Find where the given text appears and provide that cell's center as [x, y] coordinate. 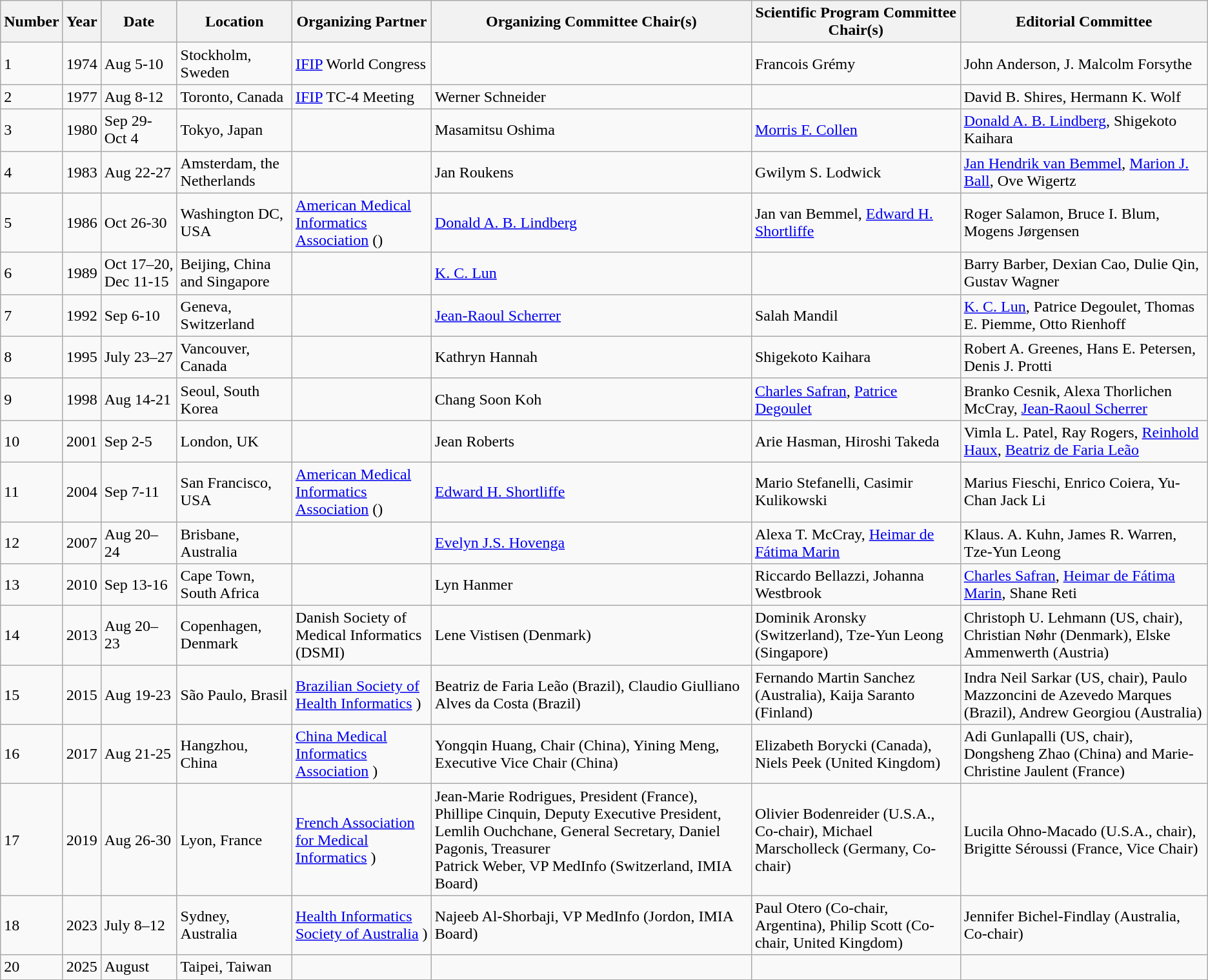
Sep 7-11 [139, 492]
Danish Society of Medical Informatics (DSMI) [361, 635]
Jennifer Bichel-Findlay (Australia, Co-chair) [1084, 925]
Adi Gunlapalli (US, chair), Dongsheng Zhao (China) and Marie-Christine Jaulent (France) [1084, 754]
Lucila Ohno-Macado (U.S.A., chair), Brigitte Séroussi (France, Vice Chair) [1084, 840]
6 [32, 274]
Charles Safran, Heimar de Fátima Marin, Shane Reti [1084, 585]
9 [32, 399]
Lene Vistisen (Denmark) [591, 635]
Chang Soon Koh [591, 399]
K. C. Lun, Patrice Degoulet, Thomas E. Piemme, Otto Rienhoff [1084, 315]
Date [139, 22]
2 [32, 97]
1992 [81, 315]
Arie Hasman, Hiroshi Takeda [856, 441]
2004 [81, 492]
Sydney, Australia [234, 925]
Brisbane, Australia [234, 542]
David B. Shires, Hermann K. Wolf [1084, 97]
Gwilym S. Lodwick [856, 172]
Vimla L. Patel, Ray Rogers, Reinhold Haux, Beatriz de Faria Leão [1084, 441]
7 [32, 315]
Beatriz de Faria Leão (Brazil), Claudio Giulliano Alves da Costa (Brazil) [591, 695]
Vancouver, Canada [234, 357]
Christoph U. Lehmann (US, chair), Christian Nøhr (Denmark), Elske Ammenwerth (Austria) [1084, 635]
Sep 6-10 [139, 315]
2007 [81, 542]
Elizabeth Borycki (Canada), Niels Peek (United Kingdom) [856, 754]
Editorial Committee [1084, 22]
Marius Fieschi, Enrico Coiera, Yu-Chan Jack Li [1084, 492]
Aug 20–23 [139, 635]
Location [234, 22]
July 8–12 [139, 925]
Jean-Raoul Scherrer [591, 315]
Seoul, South Korea [234, 399]
1998 [81, 399]
1974 [81, 63]
Aug 20–24 [139, 542]
16 [32, 754]
5 [32, 223]
1980 [81, 130]
Mario Stefanelli, Casimir Kulikowski [856, 492]
Najeeb Al-Shorbaji, VP MedInfo (Jordon, IMIA Board) [591, 925]
Aug 22-27 [139, 172]
Salah Mandil [856, 315]
2015 [81, 695]
11 [32, 492]
Health Informatics Society of Australia ) [361, 925]
Copenhagen, Denmark [234, 635]
Stockholm, Sweden [234, 63]
Aug 14-21 [139, 399]
K. C. Lun [591, 274]
3 [32, 130]
2019 [81, 840]
Washington DC, USA [234, 223]
Masamitsu Oshima [591, 130]
18 [32, 925]
Klaus. A. Kuhn, James R. Warren, Tze-Yun Leong [1084, 542]
Donald A. B. Lindberg [591, 223]
1 [32, 63]
1989 [81, 274]
Lyn Hanmer [591, 585]
Oct 17–20, Dec 11-15 [139, 274]
2001 [81, 441]
Barry Barber, Dexian Cao, Dulie Qin, Gustav Wagner [1084, 274]
Aug 21-25 [139, 754]
1986 [81, 223]
Taipei, Taiwan [234, 967]
17 [32, 840]
13 [32, 585]
10 [32, 441]
Organizing Partner [361, 22]
Shigekoto Kaihara [856, 357]
Edward H. Shortliffe [591, 492]
Indra Neil Sarkar (US, chair), Paulo Mazzoncini de Azevedo Marques (Brazil), Andrew Georgiou (Australia) [1084, 695]
Fernando Martin Sanchez (Australia), Kaija Saranto (Finland) [856, 695]
Aug 26-30 [139, 840]
20 [32, 967]
Alexa T. McCray, Heimar de Fátima Marin [856, 542]
Sep 13-16 [139, 585]
Werner Schneider [591, 97]
Hangzhou, China [234, 754]
Lyon, France [234, 840]
2025 [81, 967]
Toronto, Canada [234, 97]
Jan Hendrik van Bemmel, Marion J. Ball, Ove Wigertz [1084, 172]
2013 [81, 635]
Charles Safran, Patrice Degoulet [856, 399]
São Paulo, Brasil [234, 695]
Francois Grémy [856, 63]
1995 [81, 357]
Yongqin Huang, Chair (China), Yining Meng, Executive Vice Chair (China) [591, 754]
Tokyo, Japan [234, 130]
Paul Otero (Co-chair, Argentina), Philip Scott (Co-chair, United Kingdom) [856, 925]
2010 [81, 585]
Donald A. B. Lindberg, Shigekoto Kaihara [1084, 130]
IFIP TC-4 Meeting [361, 97]
Scientific Program Committee Chair(s) [856, 22]
Beijing, China and Singapore [234, 274]
12 [32, 542]
Aug 5-10 [139, 63]
French Association for Medical Informatics ) [361, 840]
15 [32, 695]
Branko Cesnik, Alexa Thorlichen McCray, Jean-Raoul Scherrer [1084, 399]
Jan Roukens [591, 172]
1977 [81, 97]
Evelyn J.S. Hovenga [591, 542]
Aug 19-23 [139, 695]
Robert A. Greenes, Hans E. Petersen, Denis J. Protti [1084, 357]
2017 [81, 754]
July 23–27 [139, 357]
IFIP World Congress [361, 63]
Geneva, Switzerland [234, 315]
Roger Salamon, Bruce I. Blum, Mogens Jørgensen [1084, 223]
Sep 2-5 [139, 441]
14 [32, 635]
Amsterdam, the Netherlands [234, 172]
China Medical Informatics Association ) [361, 754]
Jean Roberts [591, 441]
August [139, 967]
1983 [81, 172]
John Anderson, J. Malcolm Forsythe [1084, 63]
Oct 26-30 [139, 223]
Number [32, 22]
Dominik Aronsky (Switzerland), Tze‐Yun Leong (Singapore) [856, 635]
4 [32, 172]
Morris F. Collen [856, 130]
Aug 8-12 [139, 97]
Olivier Bodenreider (U.S.A., Co-chair), Michael Marscholleck (Germany, Co-chair) [856, 840]
London, UK [234, 441]
8 [32, 357]
Jan van Bemmel, Edward H. Shortliffe [856, 223]
Sep 29-Oct 4 [139, 130]
Organizing Committee Chair(s) [591, 22]
Year [81, 22]
Kathryn Hannah [591, 357]
Cape Town, South Africa [234, 585]
San Francisco, USA [234, 492]
Riccardo Bellazzi, Johanna Westbrook [856, 585]
2023 [81, 925]
Brazilian Society of Health Informatics ) [361, 695]
